Capture the cell that displays the provided text and extract its [x, y] central coordinate. 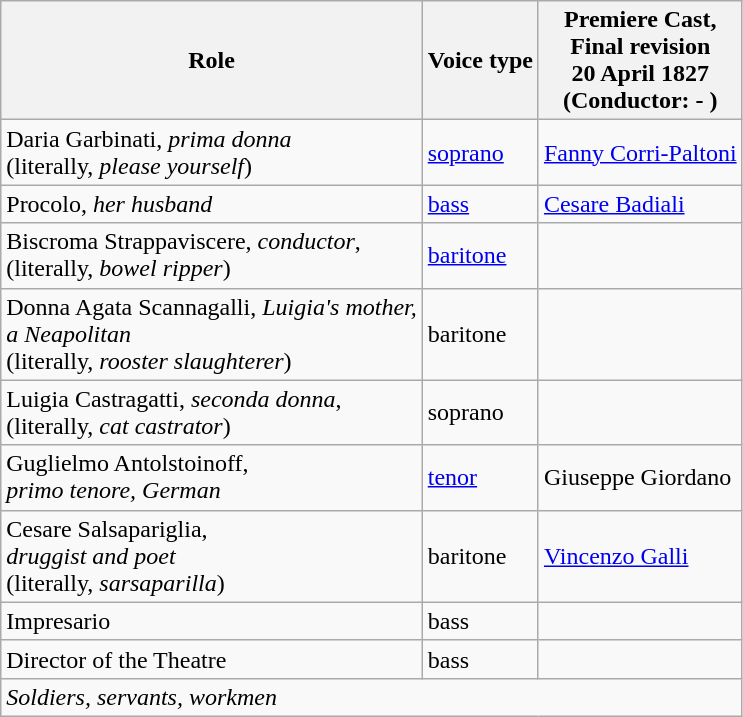
Premiere Cast, Final revision20 April 1827(Conductor: - ) [640, 60]
Fanny Corri-Paltoni [640, 152]
Director of the Theatre [212, 659]
Cesare Badiali [640, 204]
Cesare Salsapariglia, druggist and poet(literally, sarsaparilla) [212, 556]
Vincenzo Galli [640, 556]
Voice type [480, 60]
Giuseppe Giordano [640, 478]
Role [212, 60]
Soldiers, servants, workmen [372, 697]
Luigia Castragatti, seconda donna,(literally, cat castrator) [212, 412]
Biscroma Strappaviscere, conductor,(literally, bowel ripper) [212, 256]
Impresario [212, 621]
Procolo, her husband [212, 204]
Daria Garbinati, prima donna(literally, please yourself) [212, 152]
Donna Agata Scannagalli, Luigia's mother, a Neapolitan(literally, rooster slaughterer) [212, 334]
tenor [480, 478]
Guglielmo Antolstoinoff, primo tenore, German [212, 478]
